Locate the cell with the specified text and output its [X, Y] center coordinate. 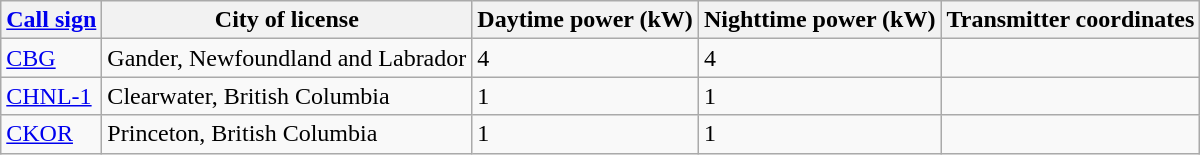
CHNL-1 [52, 96]
Daytime power (kW) [586, 20]
CKOR [52, 134]
Transmitter coordinates [1070, 20]
Clearwater, British Columbia [287, 96]
CBG [52, 58]
Princeton, British Columbia [287, 134]
Call sign [52, 20]
City of license [287, 20]
Gander, Newfoundland and Labrador [287, 58]
Nighttime power (kW) [820, 20]
